Output the [x, y] coordinate of the center of the cell containing the given text.  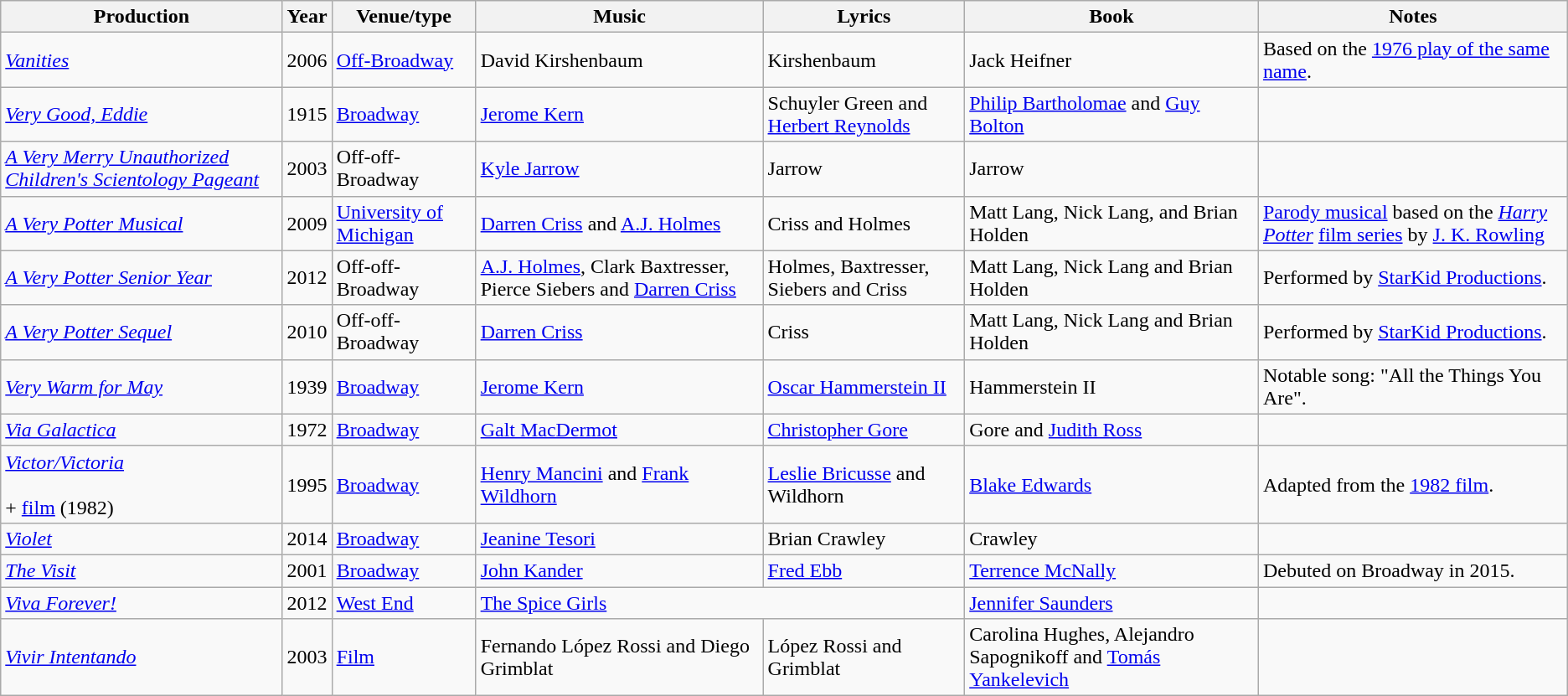
Criss [864, 332]
Notes [1412, 17]
Matt Lang, Nick Lang, and Brian Holden [1112, 223]
Darren Criss [620, 332]
Venue/type [404, 17]
Jack Heifner [1112, 60]
Very Warm for May [142, 387]
John Kander [620, 570]
Carolina Hughes, Alejandro Sapognikoff and Tomás Yankelevich [1112, 657]
Year [307, 17]
Based on the 1976 play of the same name. [1412, 60]
Vivir Intentando [142, 657]
Violet [142, 539]
Brian Crawley [864, 539]
2010 [307, 332]
David Kirshenbaum [620, 60]
Oscar Hammerstein II [864, 387]
Gore and Judith Ross [1112, 430]
Viva Forever! [142, 602]
López Rossi and Grimblat [864, 657]
2009 [307, 223]
Music [620, 17]
Terrence McNally [1112, 570]
Lyrics [864, 17]
A Very Potter Senior Year [142, 278]
Crawley [1112, 539]
1995 [307, 484]
University of Michigan [404, 223]
2006 [307, 60]
Film [404, 657]
Hammerstein II [1112, 387]
Book [1112, 17]
A Very Potter Sequel [142, 332]
Darren Criss and A.J. Holmes [620, 223]
Victor/Victoria + film (1982) [142, 484]
Very Good, Eddie [142, 114]
Fred Ebb [864, 570]
Jeanine Tesori [620, 539]
Philip Bartholomae and Guy Bolton [1112, 114]
1915 [307, 114]
2001 [307, 570]
Leslie Bricusse and Wildhorn [864, 484]
Criss and Holmes [864, 223]
Holmes, Baxtresser, Siebers and Criss [864, 278]
Galt MacDermot [620, 430]
2014 [307, 539]
Jennifer Saunders [1112, 602]
A Very Merry Unauthorized Children's Scientology Pageant [142, 169]
The Spice Girls [720, 602]
Production [142, 17]
Debuted on Broadway in 2015. [1412, 570]
A.J. Holmes, Clark Baxtresser, Pierce Siebers and Darren Criss [620, 278]
1972 [307, 430]
Notable song: "All the Things You Are". [1412, 387]
Schuyler Green and Herbert Reynolds [864, 114]
Henry Mancini and Frank Wildhorn [620, 484]
Parody musical based on the Harry Potter film series by J. K. Rowling [1412, 223]
1939 [307, 387]
Via Galactica [142, 430]
The Visit [142, 570]
Blake Edwards [1112, 484]
Kyle Jarrow [620, 169]
Vanities [142, 60]
Off-Broadway [404, 60]
A Very Potter Musical [142, 223]
Fernando López Rossi and Diego Grimblat [620, 657]
West End [404, 602]
Christopher Gore [864, 430]
Kirshenbaum [864, 60]
Adapted from the 1982 film. [1412, 484]
